Detect which cell encompasses the target text, then output its [x, y] center coordinate. 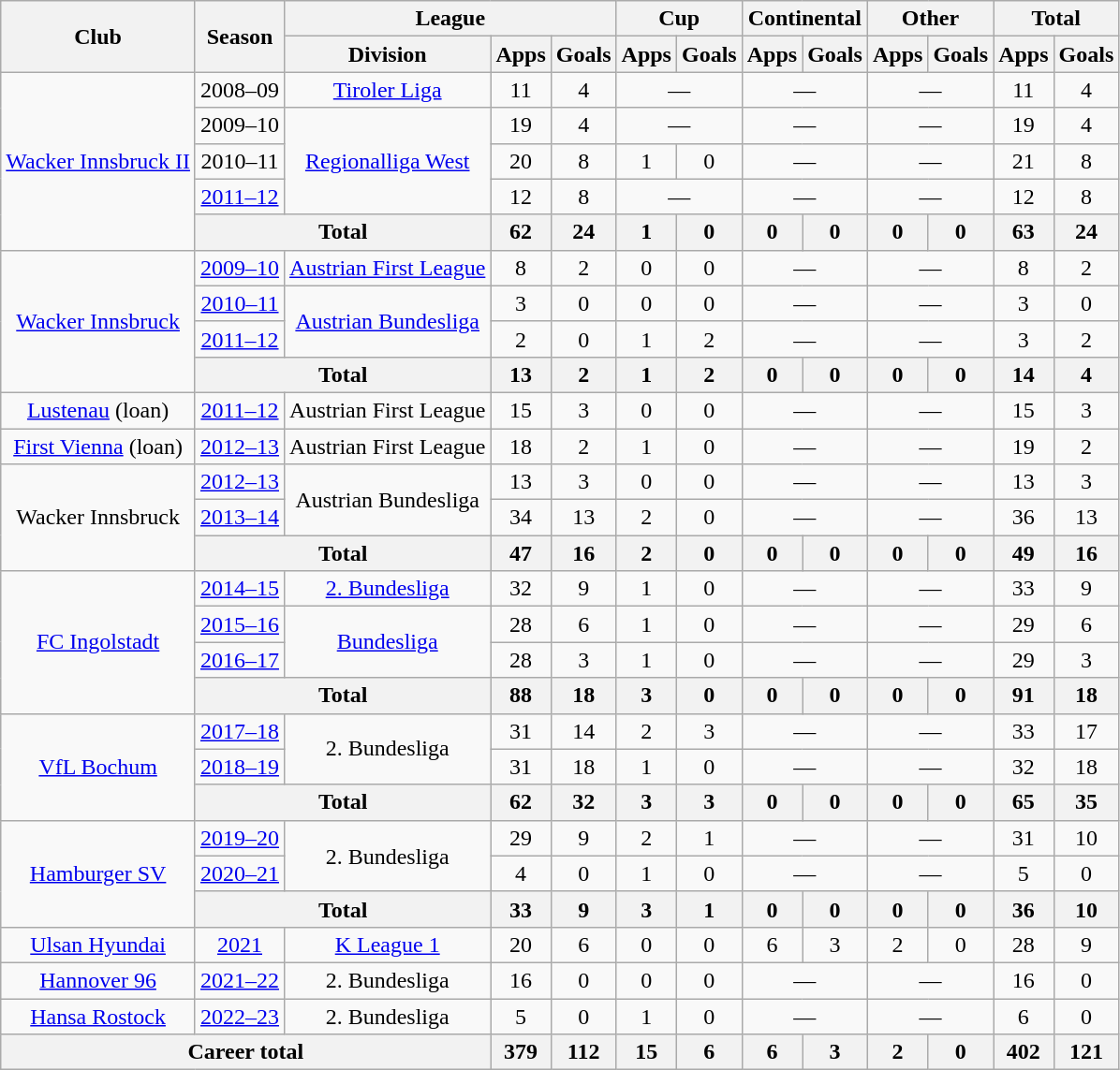
2020–21 [240, 873]
Regionalliga West [388, 161]
2013–14 [240, 518]
League [451, 19]
63 [1024, 232]
VfL Bochum [98, 767]
112 [583, 1052]
2019–20 [240, 838]
88 [521, 696]
Ulsan Hyundai [98, 945]
402 [1024, 1052]
2021–22 [240, 980]
K League 1 [388, 945]
91 [1024, 696]
Tiroler Liga [388, 90]
Hamburger SV [98, 873]
Club [98, 37]
Hansa Rostock [98, 1016]
Lustenau (loan) [98, 410]
Continental [804, 19]
2017–18 [240, 731]
2016–17 [240, 660]
49 [1024, 553]
2015–16 [240, 624]
2008–09 [240, 90]
Wacker Innsbruck II [98, 161]
65 [1024, 802]
17 [1086, 731]
First Vienna (loan) [98, 447]
Bundesliga [388, 642]
FC Ingolstadt [98, 642]
Season [240, 37]
Cup [679, 19]
2018–19 [240, 767]
Division [388, 54]
Other [930, 19]
35 [1086, 802]
21 [1024, 161]
47 [521, 553]
2014–15 [240, 589]
121 [1086, 1052]
34 [521, 518]
379 [521, 1052]
2022–23 [240, 1016]
Hannover 96 [98, 980]
Career total [245, 1052]
2021 [240, 945]
